Search for the cell housing the specified text and yield its (x, y) center coordinate. 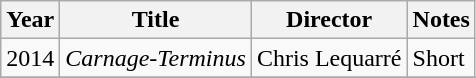
Director (329, 20)
Notes (441, 20)
Carnage-Terminus (156, 58)
Title (156, 20)
Chris Lequarré (329, 58)
2014 (30, 58)
Year (30, 20)
Short (441, 58)
